Capture the cell that displays the provided text and extract its (x, y) central coordinate. 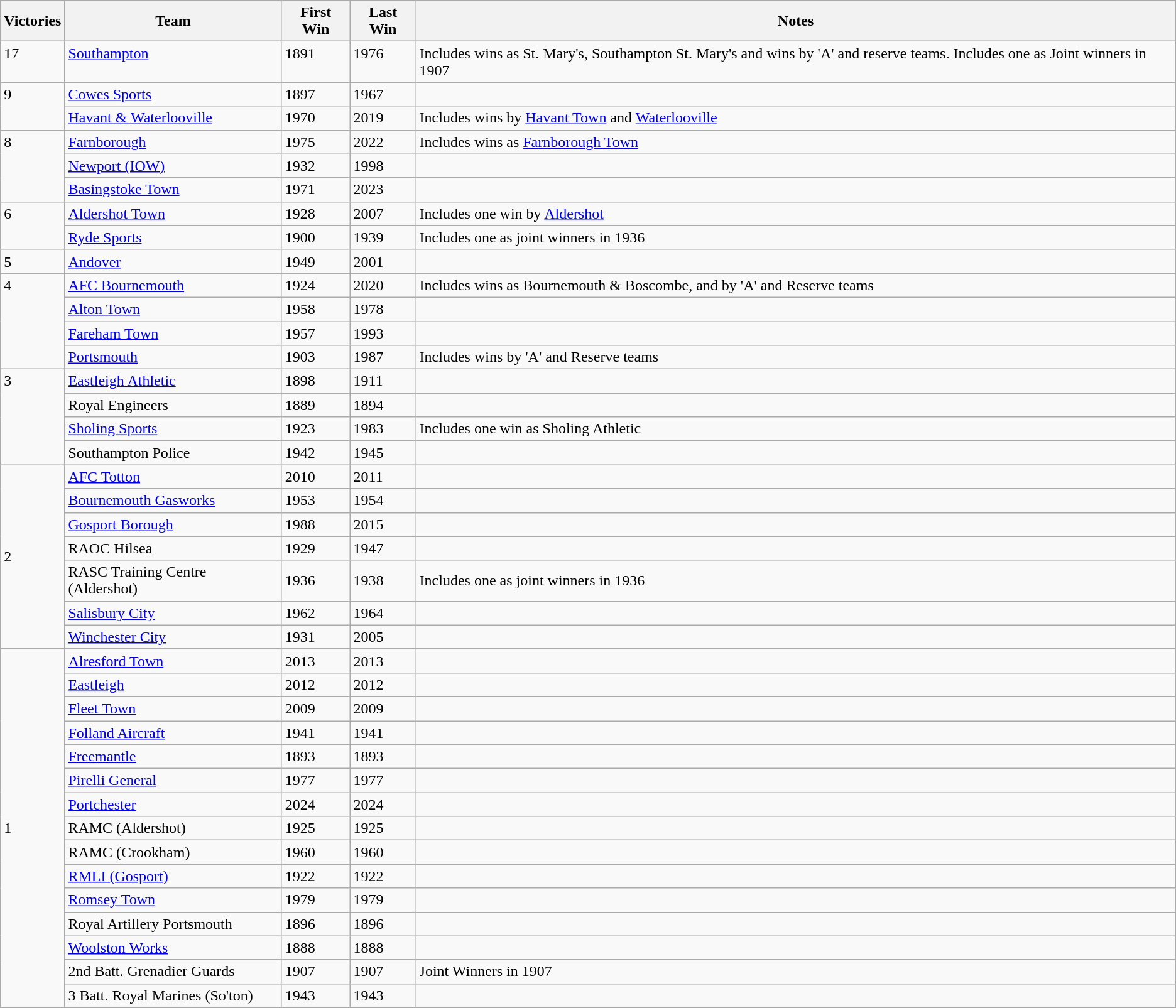
Includes one win as Sholing Athletic (795, 429)
Alresford Town (173, 661)
Includes wins by 'A' and Reserve teams (795, 357)
Winchester City (173, 637)
2010 (315, 477)
Newport (IOW) (173, 166)
First Win (315, 21)
Portchester (173, 805)
2001 (383, 261)
2019 (383, 118)
RAOC Hilsea (173, 548)
1945 (383, 453)
Aldershot Town (173, 214)
Victories (33, 21)
AFC Totton (173, 477)
Ryde Sports (173, 237)
Cowes Sports (173, 94)
1938 (383, 580)
1924 (315, 285)
1903 (315, 357)
Fleet Town (173, 708)
Joint Winners in 1907 (795, 972)
Romsey Town (173, 900)
5 (33, 261)
Team (173, 21)
1957 (315, 333)
1939 (383, 237)
8 (33, 166)
1900 (315, 237)
Includes wins by Havant Town and Waterlooville (795, 118)
1889 (315, 405)
9 (33, 106)
1970 (315, 118)
6 (33, 225)
2005 (383, 637)
1932 (315, 166)
1978 (383, 309)
1958 (315, 309)
Eastleigh (173, 685)
Alton Town (173, 309)
Southampton (173, 62)
1911 (383, 381)
Includes wins as Farnborough Town (795, 142)
1967 (383, 94)
Southampton Police (173, 453)
1954 (383, 501)
1942 (315, 453)
Eastleigh Athletic (173, 381)
Portsmouth (173, 357)
1964 (383, 613)
Bournemouth Gasworks (173, 501)
AFC Bournemouth (173, 285)
Last Win (383, 21)
2 (33, 556)
2nd Batt. Grenadier Guards (173, 972)
Basingstoke Town (173, 190)
2011 (383, 477)
Gosport Borough (173, 524)
Includes wins as Bournemouth & Boscombe, and by 'A' and Reserve teams (795, 285)
1975 (315, 142)
RASC Training Centre (Aldershot) (173, 580)
1891 (315, 62)
Notes (795, 21)
1931 (315, 637)
3 Batt. Royal Marines (So'ton) (173, 995)
1983 (383, 429)
Sholing Sports (173, 429)
1936 (315, 580)
1953 (315, 501)
Farnborough (173, 142)
1929 (315, 548)
1894 (383, 405)
1947 (383, 548)
Royal Engineers (173, 405)
1998 (383, 166)
1928 (315, 214)
Includes wins as St. Mary's, Southampton St. Mary's and wins by 'A' and reserve teams. Includes one as Joint winners in 1907 (795, 62)
1898 (315, 381)
2020 (383, 285)
2007 (383, 214)
Salisbury City (173, 613)
1897 (315, 94)
Includes one win by Aldershot (795, 214)
17 (33, 62)
1962 (315, 613)
Woolston Works (173, 948)
2022 (383, 142)
1987 (383, 357)
1993 (383, 333)
Andover (173, 261)
RAMC (Crookham) (173, 852)
Pirelli General (173, 781)
Freemantle (173, 757)
1949 (315, 261)
Royal Artillery Portsmouth (173, 924)
RMLI (Gosport) (173, 876)
1971 (315, 190)
Havant & Waterlooville (173, 118)
RAMC (Aldershot) (173, 828)
Fareham Town (173, 333)
2023 (383, 190)
3 (33, 417)
4 (33, 321)
1988 (315, 524)
Folland Aircraft (173, 733)
1 (33, 828)
1976 (383, 62)
2015 (383, 524)
1923 (315, 429)
